Find where the given text appears and provide that cell's center as (x, y) coordinate. 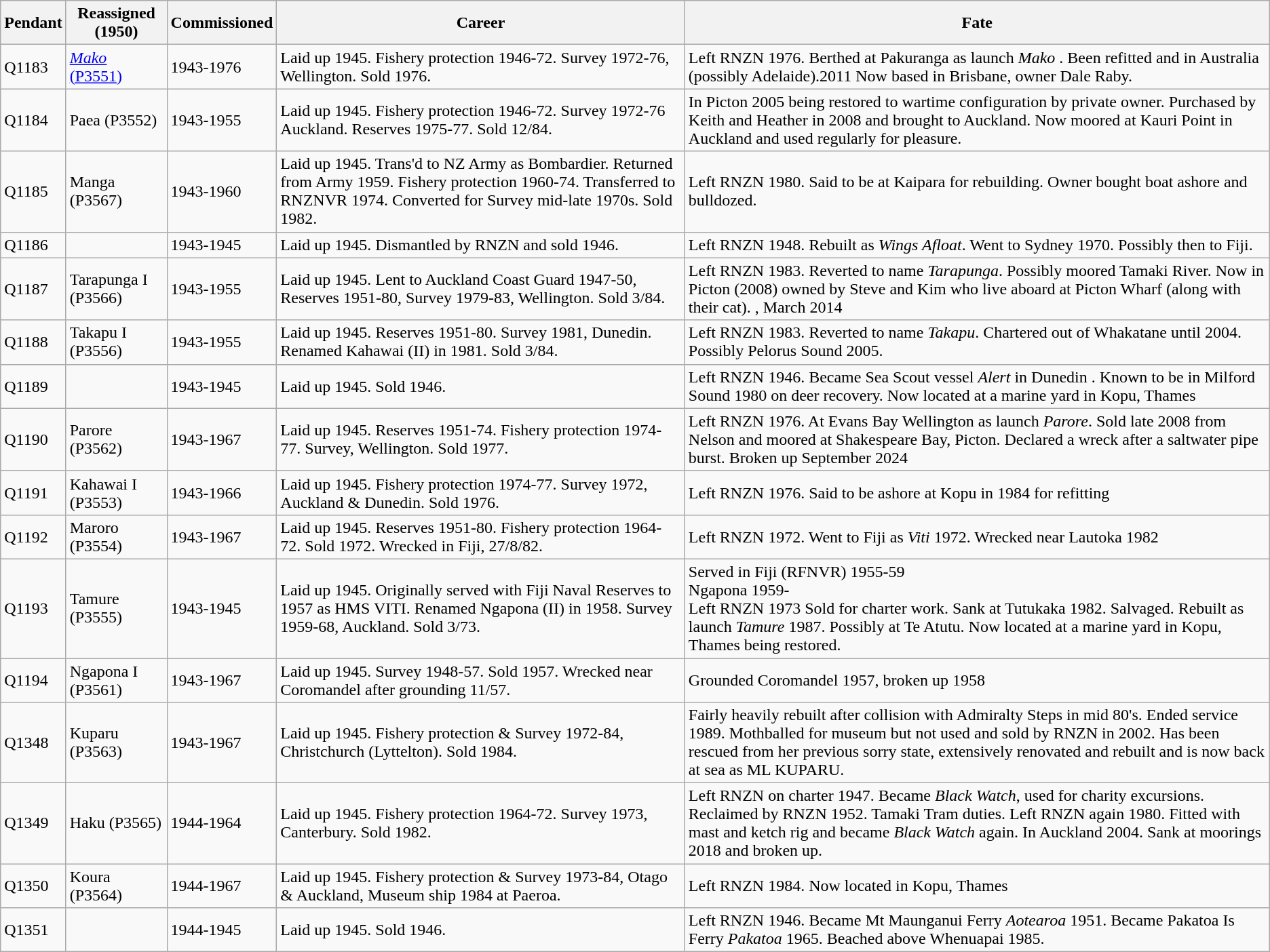
Left RNZN 1980. Said to be at Kaipara for rebuilding. Owner bought boat ashore and bulldozed. (977, 191)
Laid up 1945. Fishery protection & Survey 1972-84, Christchurch (Lyttelton). Sold 1984. (481, 743)
Q1189 (33, 386)
Tarapunga I (P3566) (117, 289)
Q1186 (33, 245)
Laid up 1945. Lent to Auckland Coast Guard 1947-50, Reserves 1951-80, Survey 1979-83, Wellington. Sold 3/84. (481, 289)
Laid up 1945. Survey 1948-57. Sold 1957. Wrecked near Coromandel after grounding 11/57. (481, 679)
Mako (P3551) (117, 66)
Pendant (33, 23)
Paea (P3552) (117, 120)
Q1348 (33, 743)
Laid up 1945. Reserves 1951-80. Survey 1981, Dunedin. Renamed Kahawai (II) in 1981. Sold 3/84. (481, 342)
Laid up 1945. Fishery protection 1946-72. Survey 1972-76, Wellington. Sold 1976. (481, 66)
Laid up 1945. Dismantled by RNZN and sold 1946. (481, 245)
Left RNZN 1976. Berthed at Pakuranga as launch Mako . Been refitted and in Australia (possibly Adelaide).2011 Now based in Brisbane, owner Dale Raby. (977, 66)
1944-1964 (222, 823)
Laid up 1945. Reserves 1951-80. Fishery protection 1964-72. Sold 1972. Wrecked in Fiji, 27/8/82. (481, 537)
Q1187 (33, 289)
Ngapona I (P3561) (117, 679)
Q1183 (33, 66)
Laid up 1945. Fishery protection 1964-72. Survey 1973, Canterbury. Sold 1982. (481, 823)
1943-1976 (222, 66)
Laid up 1945. Reserves 1951-74. Fishery protection 1974-77. Survey, Wellington. Sold 1977. (481, 439)
Q1349 (33, 823)
Haku (P3565) (117, 823)
Maroro (P3554) (117, 537)
Q1184 (33, 120)
Left RNZN 1946. Became Mt Maunganui Ferry Aotearoa 1951. Became Pakatoa Is Ferry Pakatoa 1965. Beached above Whenuapai 1985. (977, 930)
Q1191 (33, 492)
Manga (P3567) (117, 191)
Q1350 (33, 886)
Laid up 1945. Fishery protection 1946-72. Survey 1972-76 Auckland. Reserves 1975-77. Sold 12/84. (481, 120)
Kahawai I (P3553) (117, 492)
Fate (977, 23)
Career (481, 23)
1943-1960 (222, 191)
Left RNZN 1972. Went to Fiji as Viti 1972. Wrecked near Lautoka 1982 (977, 537)
Q1351 (33, 930)
1943-1966 (222, 492)
Kuparu (P3563) (117, 743)
Koura (P3564) (117, 886)
Left RNZN 1976. Said to be ashore at Kopu in 1984 for refitting (977, 492)
Q1188 (33, 342)
Q1190 (33, 439)
Q1193 (33, 608)
Takapu I (P3556) (117, 342)
Reassigned (1950) (117, 23)
Q1192 (33, 537)
Laid up 1945. Originally served with Fiji Naval Reserves to 1957 as HMS VITI. Renamed Ngapona (II) in 1958. Survey 1959-68, Auckland. Sold 3/73. (481, 608)
Left RNZN 1983. Reverted to name Takapu. Chartered out of Whakatane until 2004. Possibly Pelorus Sound 2005. (977, 342)
1944-1945 (222, 930)
Tamure (P3555) (117, 608)
Q1185 (33, 191)
Laid up 1945. Fishery protection 1974-77. Survey 1972, Auckland & Dunedin. Sold 1976. (481, 492)
Parore (P3562) (117, 439)
1944-1967 (222, 886)
Commissioned (222, 23)
Laid up 1945. Fishery protection & Survey 1973-84, Otago & Auckland, Museum ship 1984 at Paeroa. (481, 886)
Q1194 (33, 679)
Left RNZN 1984. Now located in Kopu, Thames (977, 886)
Left RNZN 1948. Rebuilt as Wings Afloat. Went to Sydney 1970. Possibly then to Fiji. (977, 245)
Grounded Coromandel 1957, broken up 1958 (977, 679)
